Locate the cell with the specified text and output its (X, Y) center coordinate. 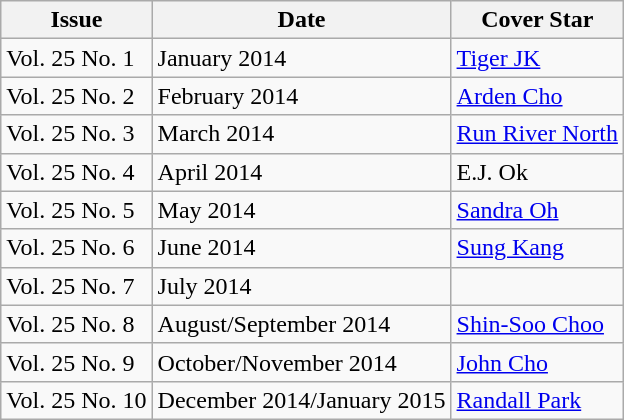
Date (302, 20)
John Cho (537, 362)
Vol. 25 No. 8 (76, 324)
Vol. 25 No. 7 (76, 286)
March 2014 (302, 134)
October/November 2014 (302, 362)
Sung Kang (537, 248)
Vol. 25 No. 5 (76, 210)
Vol. 25 No. 4 (76, 172)
May 2014 (302, 210)
Vol. 25 No. 3 (76, 134)
Vol. 25 No. 6 (76, 248)
July 2014 (302, 286)
Run River North (537, 134)
Sandra Oh (537, 210)
February 2014 (302, 96)
Cover Star (537, 20)
Issue (76, 20)
Randall Park (537, 400)
December 2014/January 2015 (302, 400)
August/September 2014 (302, 324)
Vol. 25 No. 9 (76, 362)
Tiger JK (537, 58)
January 2014 (302, 58)
April 2014 (302, 172)
June 2014 (302, 248)
Shin-Soo Choo (537, 324)
Vol. 25 No. 1 (76, 58)
Vol. 25 No. 10 (76, 400)
E.J. Ok (537, 172)
Vol. 25 No. 2 (76, 96)
Arden Cho (537, 96)
